From the cell containing the given text, extract its center point as [X, Y] coordinate. 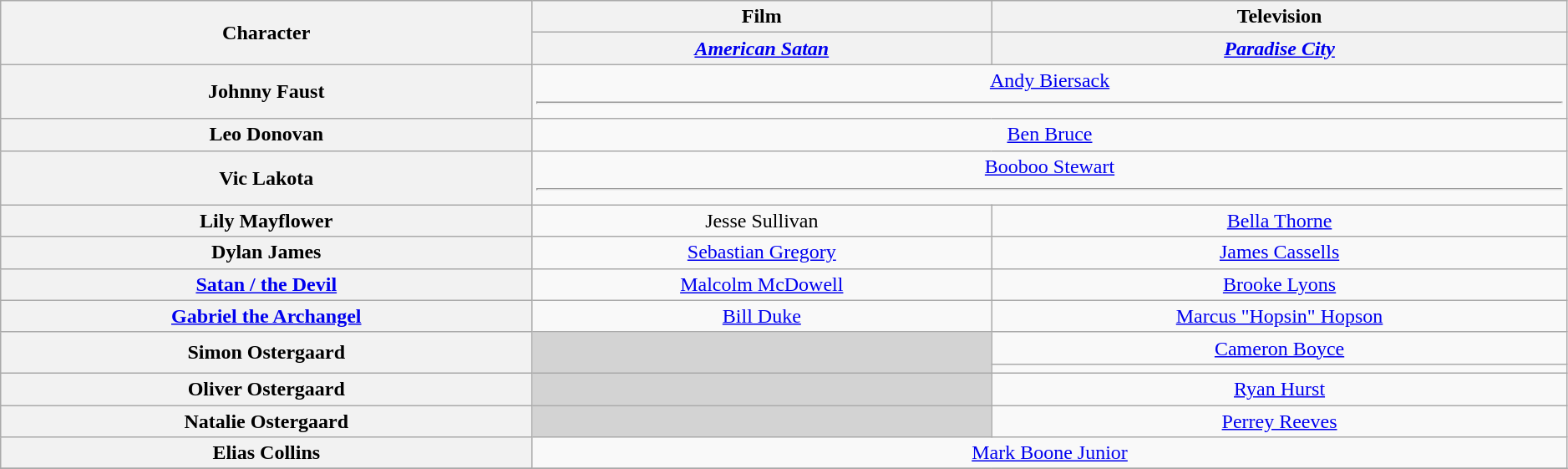
Dylan James [266, 252]
Elias Collins [266, 453]
Simon Ostergaard [266, 353]
Film [762, 17]
Malcolm McDowell [762, 284]
Television [1280, 17]
Natalie Ostergaard [266, 421]
Johnny Faust [266, 92]
Bella Thorne [1280, 221]
Satan / the Devil [266, 284]
Ryan Hurst [1280, 389]
Ben Bruce [1050, 135]
Leo Donovan [266, 135]
American Satan [762, 48]
Character [266, 33]
Booboo Stewart [1050, 177]
Brooke Lyons [1280, 284]
Oliver Ostergaard [266, 389]
Jesse Sullivan [762, 221]
Mark Boone Junior [1050, 453]
Cameron Boyce [1280, 348]
Sebastian Gregory [762, 252]
Paradise City [1280, 48]
Gabriel the Archangel [266, 316]
Marcus "Hopsin" Hopson [1280, 316]
Bill Duke [762, 316]
Lily Mayflower [266, 221]
Vic Lakota [266, 177]
James Cassells [1280, 252]
Perrey Reeves [1280, 421]
Andy Biersack [1050, 92]
